Search for the cell housing the specified text and yield its (x, y) center coordinate. 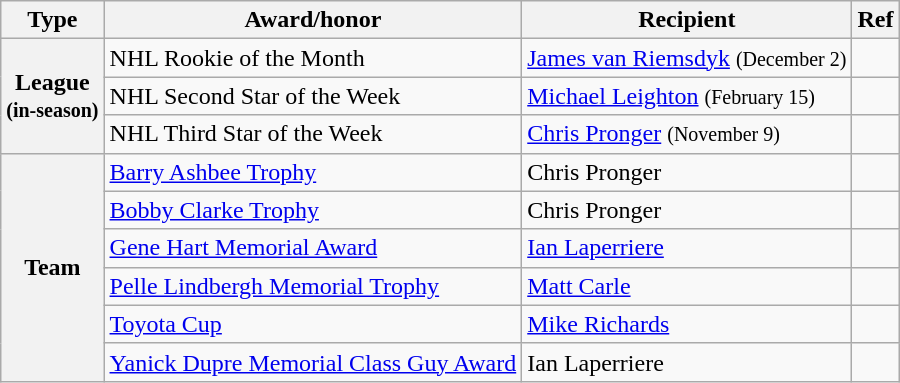
James van Riemsdyk (December 2) (687, 58)
Ref (876, 20)
Chris Pronger (November 9) (687, 134)
Barry Ashbee Trophy (313, 172)
Mike Richards (687, 324)
NHL Third Star of the Week (313, 134)
Toyota Cup (313, 324)
NHL Second Star of the Week (313, 96)
Award/honor (313, 20)
NHL Rookie of the Month (313, 58)
Pelle Lindbergh Memorial Trophy (313, 286)
Matt Carle (687, 286)
Team (52, 267)
Recipient (687, 20)
Bobby Clarke Trophy (313, 210)
League(in-season) (52, 96)
Yanick Dupre Memorial Class Guy Award (313, 362)
Michael Leighton (February 15) (687, 96)
Type (52, 20)
Gene Hart Memorial Award (313, 248)
